Return the [X, Y] coordinate for the center point of the cell that contains the specified text.  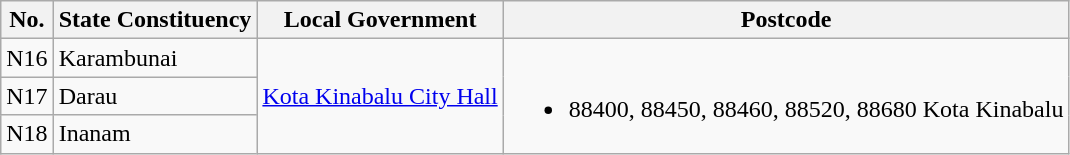
N18 [27, 134]
N16 [27, 58]
Postcode [786, 20]
Karambunai [155, 58]
No. [27, 20]
Darau [155, 96]
N17 [27, 96]
Inanam [155, 134]
88400, 88450, 88460, 88520, 88680 Kota Kinabalu [786, 96]
State Constituency [155, 20]
Kota Kinabalu City Hall [380, 96]
Local Government [380, 20]
